Extract the [x, y] coordinate from the center of the cell holding the provided text.  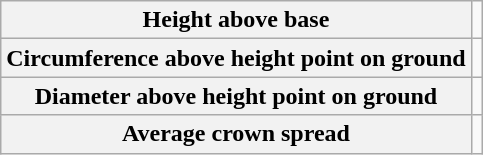
Diameter above height point on ground [236, 96]
Circumference above height point on ground [236, 58]
Average crown spread [236, 134]
Height above base [236, 20]
